From the cell containing the given text, extract its center point as [x, y] coordinate. 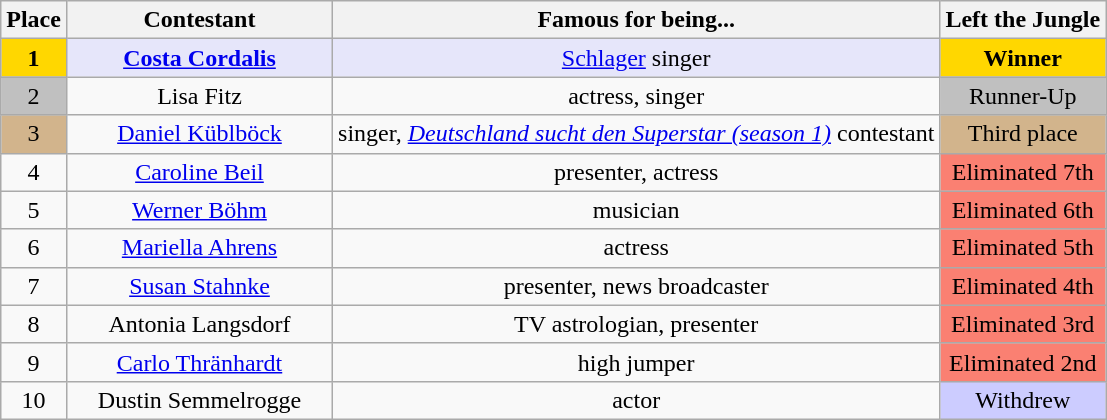
Carlo Thränhardt [199, 362]
Place [34, 20]
Eliminated 7th [1023, 172]
Daniel Küblböck [199, 134]
TV astrologian, presenter [636, 324]
presenter, news broadcaster [636, 286]
3 [34, 134]
presenter, actress [636, 172]
singer, Deutschland sucht den Superstar (season 1) contestant [636, 134]
8 [34, 324]
2 [34, 96]
Eliminated 5th [1023, 248]
Schlager singer [636, 58]
Runner-Up [1023, 96]
Winner [1023, 58]
Werner Böhm [199, 210]
Costa Cordalis [199, 58]
7 [34, 286]
Eliminated 3rd [1023, 324]
Dustin Semmelrogge [199, 400]
Contestant [199, 20]
10 [34, 400]
actor [636, 400]
Left the Jungle [1023, 20]
Mariella Ahrens [199, 248]
6 [34, 248]
Susan Stahnke [199, 286]
Third place [1023, 134]
musician [636, 210]
actress [636, 248]
actress, singer [636, 96]
high jumper [636, 362]
Eliminated 2nd [1023, 362]
Lisa Fitz [199, 96]
Caroline Beil [199, 172]
Famous for being... [636, 20]
5 [34, 210]
Eliminated 6th [1023, 210]
9 [34, 362]
Eliminated 4th [1023, 286]
Withdrew [1023, 400]
Antonia Langsdorf [199, 324]
1 [34, 58]
4 [34, 172]
